Return the (x, y) coordinate for the center point of the cell that contains the specified text.  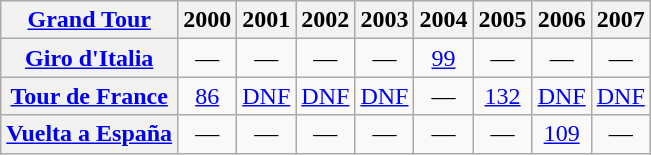
132 (502, 96)
2006 (562, 20)
Vuelta a España (90, 134)
2005 (502, 20)
2004 (444, 20)
2001 (266, 20)
Giro d'Italia (90, 58)
Grand Tour (90, 20)
Tour de France (90, 96)
86 (208, 96)
2000 (208, 20)
99 (444, 58)
109 (562, 134)
2007 (620, 20)
2003 (384, 20)
2002 (326, 20)
